Return [x, y] of the center of cell containing provided text 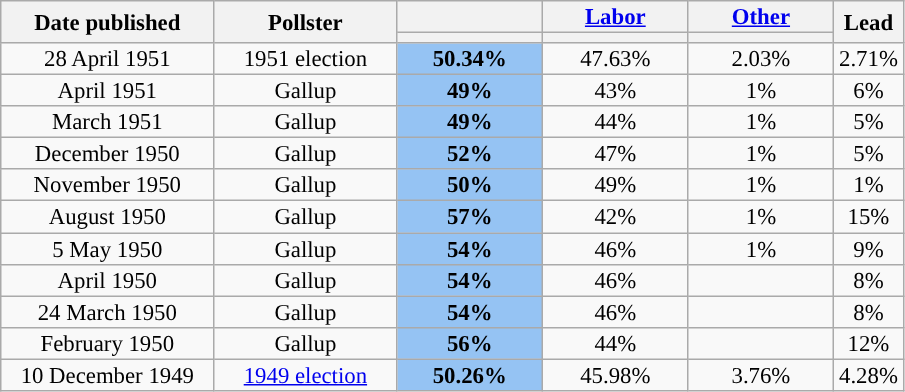
August 1950 [108, 217]
50% [470, 186]
15% [868, 217]
1951 election [306, 59]
50.26% [470, 375]
December 1950 [108, 154]
2.03% [761, 59]
November 1950 [108, 186]
5 May 1950 [108, 249]
Labor [616, 17]
4.28% [868, 375]
57% [470, 217]
Other [761, 17]
2.71% [868, 59]
12% [868, 343]
3.76% [761, 375]
50.34% [470, 59]
April 1951 [108, 91]
47.63% [616, 59]
Pollster [306, 22]
45.98% [616, 375]
47% [616, 154]
10 December 1949 [108, 375]
6% [868, 91]
56% [470, 343]
43% [616, 91]
February 1950 [108, 343]
1949 election [306, 375]
28 April 1951 [108, 59]
Date published [108, 22]
9% [868, 249]
24 March 1950 [108, 312]
April 1950 [108, 280]
Lead [868, 22]
March 1951 [108, 122]
52% [470, 154]
42% [616, 217]
